Find where the given text appears and provide that cell's center as [x, y] coordinate. 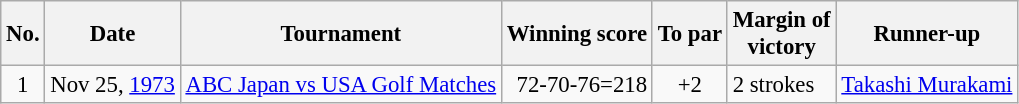
To par [690, 34]
+2 [690, 85]
Winning score [576, 34]
Takashi Murakami [927, 85]
Margin ofvictory [782, 34]
1 [23, 85]
72-70-76=218 [576, 85]
Date [112, 34]
Nov 25, 1973 [112, 85]
2 strokes [782, 85]
ABC Japan vs USA Golf Matches [340, 85]
No. [23, 34]
Runner-up [927, 34]
Tournament [340, 34]
